Search for the cell housing the specified text and yield its [x, y] center coordinate. 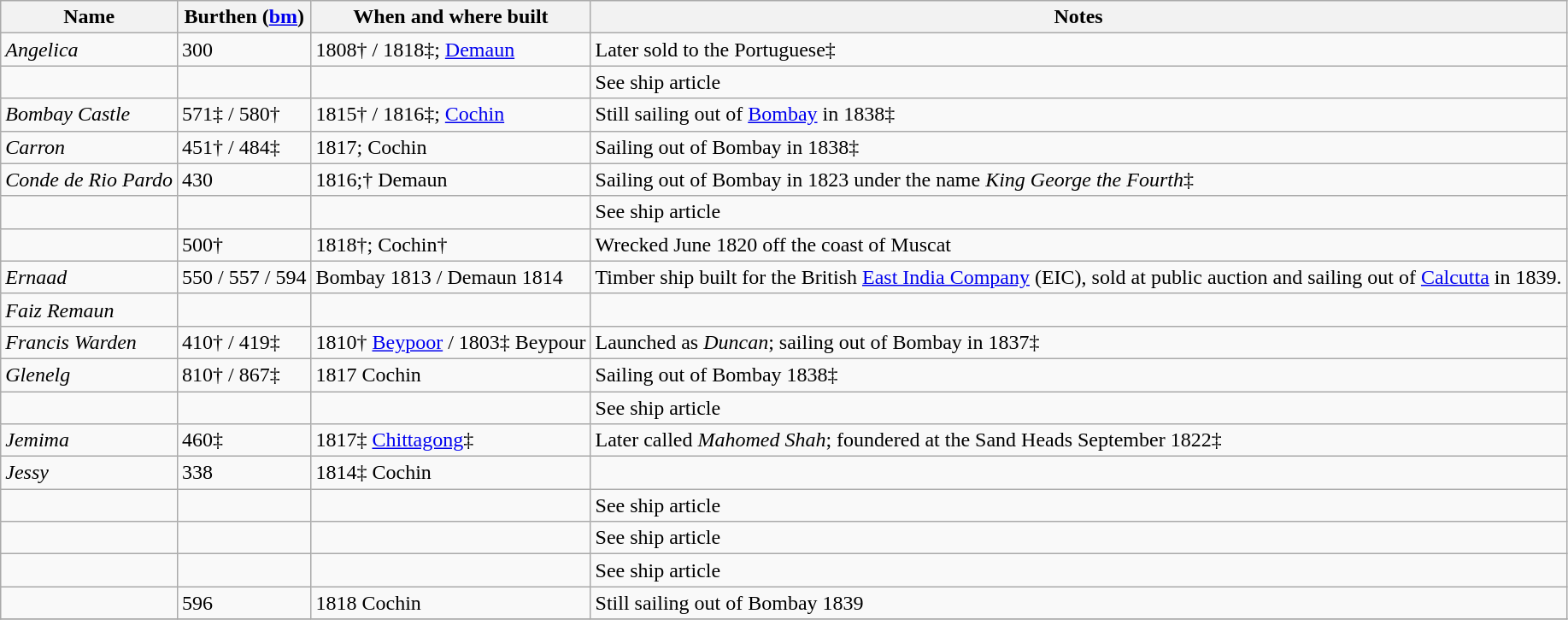
Conde de Rio Pardo [89, 180]
Bombay Castle [89, 115]
300 [244, 50]
Angelica [89, 50]
1815† / 1816‡; Cochin [451, 115]
1810† Beypoor / 1803‡ Beypour [451, 342]
1817; Cochin [451, 147]
Later sold to the Portuguese‡ [1078, 50]
1818 Cochin [451, 603]
Launched as Duncan; sailing out of Bombay in 1837‡ [1078, 342]
Jemima [89, 440]
Burthen (bm) [244, 17]
Still sailing out of Bombay in 1838‡ [1078, 115]
1814‡ Cochin [451, 473]
When and where built [451, 17]
451† / 484‡ [244, 147]
Carron [89, 147]
1818†; Cochin† [451, 245]
810† / 867‡ [244, 375]
1817‡ Chittagong‡ [451, 440]
Bombay 1813 / Demaun 1814 [451, 277]
Notes [1078, 17]
Jessy [89, 473]
Timber ship built for the British East India Company (EIC), sold at public auction and sailing out of Calcutta in 1839. [1078, 277]
Ernaad [89, 277]
Glenelg [89, 375]
Sailing out of Bombay in 1823 under the name King George the Fourth‡ [1078, 180]
Francis Warden [89, 342]
Wrecked June 1820 off the coast of Muscat [1078, 245]
Later called Mahomed Shah; foundered at the Sand Heads September 1822‡ [1078, 440]
571‡ / 580† [244, 115]
596 [244, 603]
Still sailing out of Bombay 1839 [1078, 603]
550 / 557 / 594 [244, 277]
460‡ [244, 440]
1817 Cochin [451, 375]
410† / 419‡ [244, 342]
500† [244, 245]
430 [244, 180]
Sailing out of Bombay in 1838‡ [1078, 147]
Sailing out of Bombay 1838‡ [1078, 375]
1816;† Demaun [451, 180]
1808† / 1818‡; Demaun [451, 50]
Faiz Remaun [89, 310]
338 [244, 473]
Name [89, 17]
